Scan for the cell matching the given text and deliver its (x, y) coordinate at center. 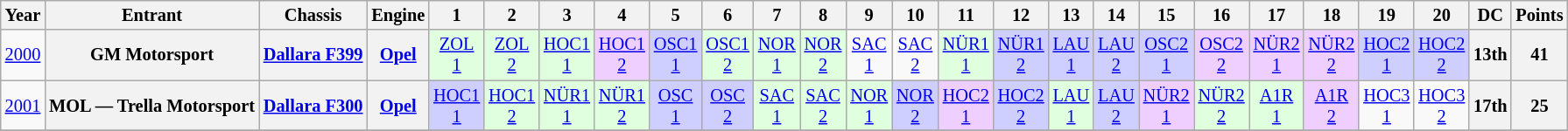
GM Motorsport (152, 55)
A1R1 (1276, 106)
19 (1387, 15)
7 (777, 15)
OSC11 (676, 55)
HOC32 (1441, 106)
11 (967, 15)
Engine (397, 15)
20 (1441, 15)
ZOL2 (511, 55)
16 (1222, 15)
Year (23, 15)
4 (622, 15)
2000 (23, 55)
14 (1116, 15)
HOC31 (1387, 106)
13 (1072, 15)
17th (1490, 106)
25 (1539, 106)
OSC22 (1222, 55)
OSC2 (728, 106)
Entrant (152, 15)
OSC12 (728, 55)
DC (1490, 15)
3 (567, 15)
2001 (23, 106)
2 (511, 15)
ZOL1 (457, 55)
OSC1 (676, 106)
MOL — Trella Motorsport (152, 106)
1 (457, 15)
18 (1331, 15)
Dallara F300 (313, 106)
12 (1021, 15)
9 (868, 15)
Chassis (313, 15)
8 (823, 15)
17 (1276, 15)
13th (1490, 55)
A1R2 (1331, 106)
Dallara F399 (313, 55)
10 (916, 15)
15 (1166, 15)
OSC21 (1166, 55)
6 (728, 15)
Points (1539, 15)
41 (1539, 55)
5 (676, 15)
